Return [x, y] of the center of cell containing provided text 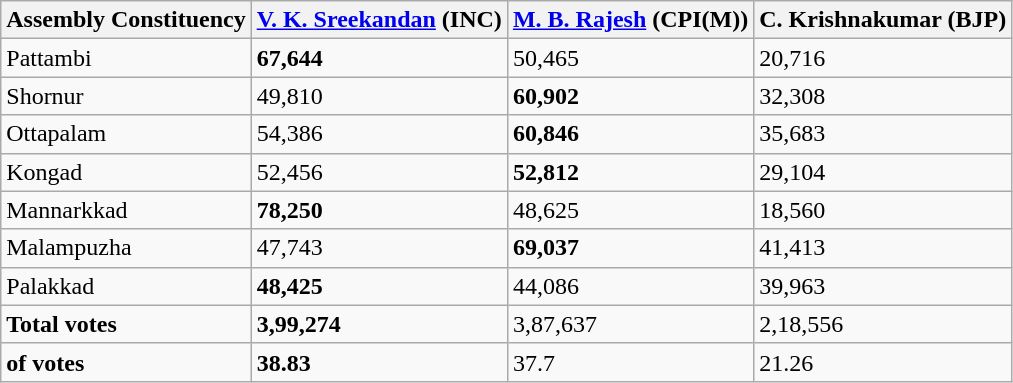
41,413 [883, 248]
V. K. Sreekandan (INC) [379, 20]
M. B. Rajesh (CPI(M)) [630, 20]
Palakkad [126, 286]
50,465 [630, 58]
49,810 [379, 96]
Malampuzha [126, 248]
29,104 [883, 172]
60,846 [630, 134]
3,87,637 [630, 324]
21.26 [883, 362]
44,086 [630, 286]
2,18,556 [883, 324]
52,456 [379, 172]
Total votes [126, 324]
54,386 [379, 134]
35,683 [883, 134]
Pattambi [126, 58]
Ottapalam [126, 134]
18,560 [883, 210]
47,743 [379, 248]
Kongad [126, 172]
32,308 [883, 96]
20,716 [883, 58]
39,963 [883, 286]
37.7 [630, 362]
48,425 [379, 286]
of votes [126, 362]
48,625 [630, 210]
67,644 [379, 58]
78,250 [379, 210]
52,812 [630, 172]
C. Krishnakumar (BJP) [883, 20]
3,99,274 [379, 324]
69,037 [630, 248]
Assembly Constituency [126, 20]
Shornur [126, 96]
Mannarkkad [126, 210]
38.83 [379, 362]
60,902 [630, 96]
